For the text-containing cell, return its midpoint in [x, y] coordinate format. 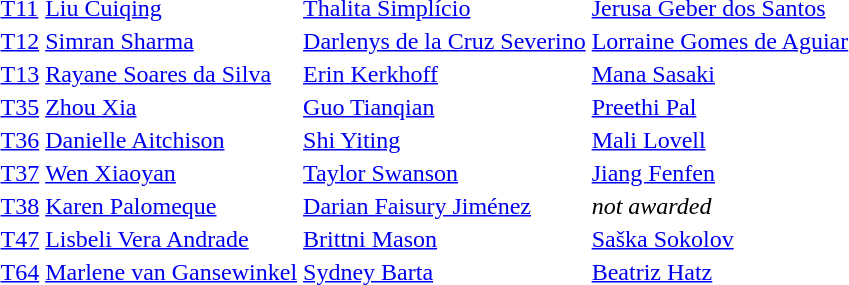
Darian Faisury Jiménez [445, 206]
Zhou Xia [172, 107]
Erin Kerkhoff [445, 74]
Lisbeli Vera Andrade [172, 239]
Rayane Soares da Silva [172, 74]
Danielle Aitchison [172, 140]
Karen Palomeque [172, 206]
Wen Xiaoyan [172, 173]
Guo Tianqian [445, 107]
Taylor Swanson [445, 173]
Simran Sharma [172, 41]
Brittni Mason [445, 239]
Shi Yiting [445, 140]
Darlenys de la Cruz Severino [445, 41]
